For the text-containing cell, return its midpoint in (X, Y) coordinate format. 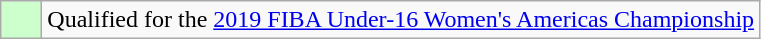
Qualified for the 2019 FIBA Under-16 Women's Americas Championship (401, 20)
